Return the (x, y) coordinate for the center point of the cell that contains the specified text.  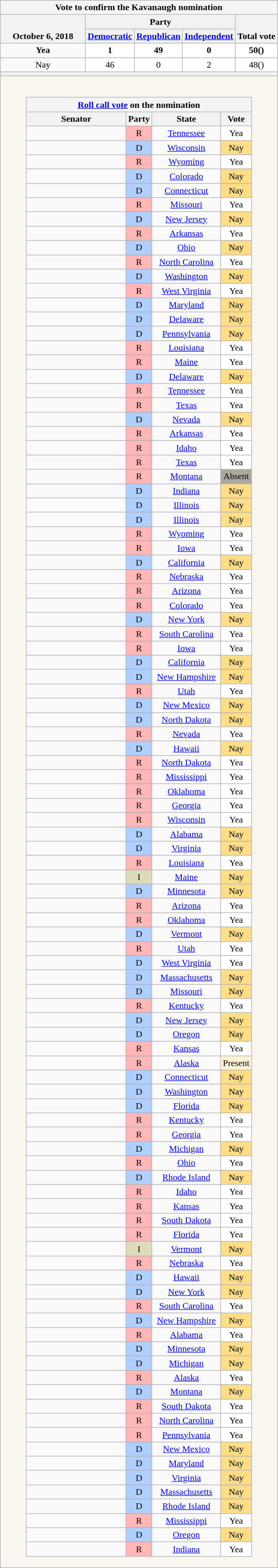
Total vote (256, 29)
50() (256, 50)
Vote to confirm the Kavanaugh nomination (139, 8)
Present (236, 1063)
Democratic (110, 36)
State (186, 119)
Republican (158, 36)
49 (158, 50)
Roll call vote on the nomination (139, 104)
Absent (236, 476)
1 (110, 50)
46 (110, 65)
2 (209, 65)
Vote (236, 119)
Senator (76, 119)
October 6, 2018 (43, 29)
Independent (209, 36)
48() (256, 65)
